Extract the [x, y] coordinate from the center of the cell holding the provided text.  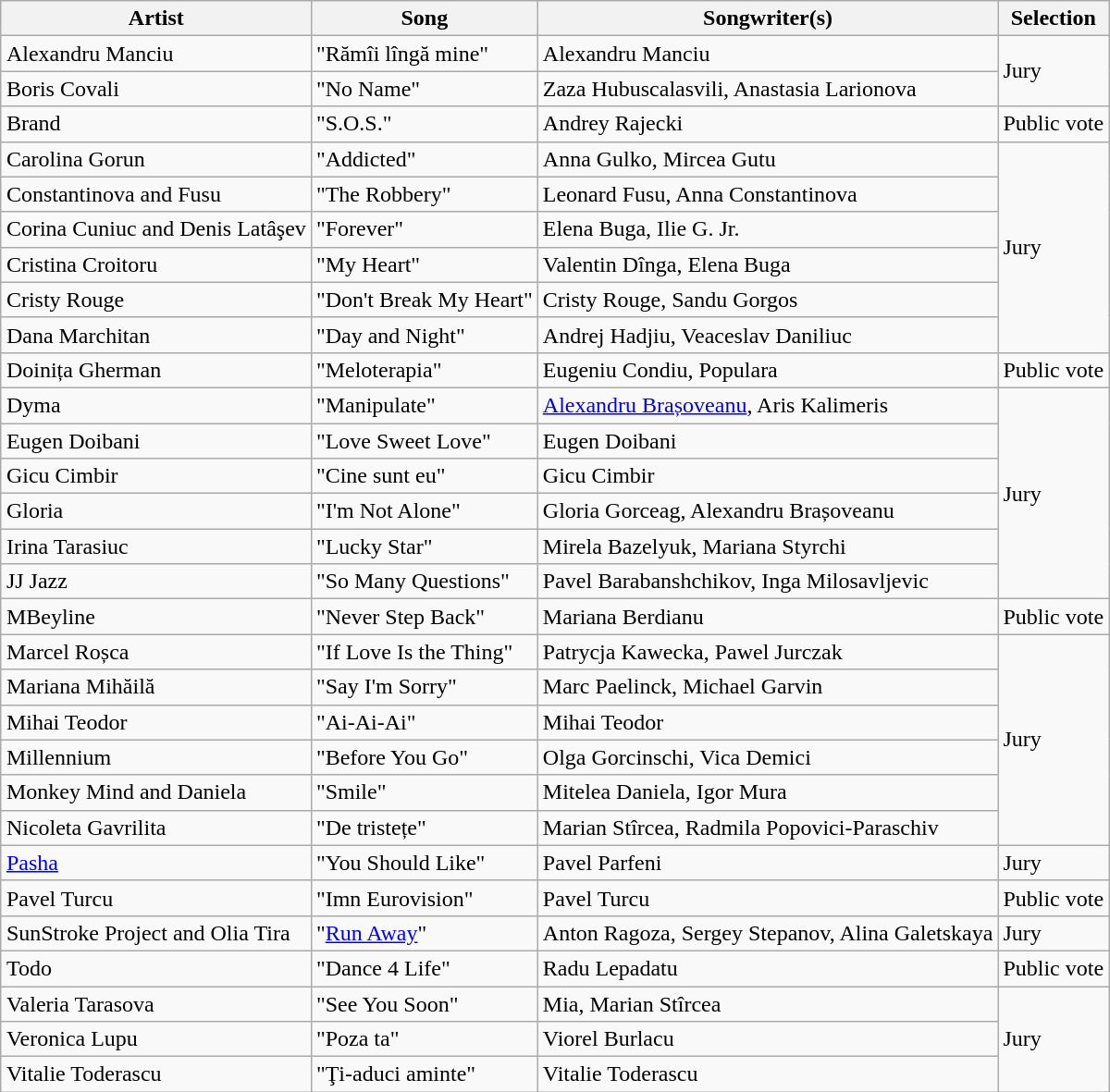
Cristy Rouge [155, 300]
Doinița Gherman [155, 370]
Nicoleta Gavrilita [155, 828]
"Say I'm Sorry" [424, 687]
Olga Gorcinschi, Vica Demici [768, 757]
Monkey Mind and Daniela [155, 792]
Gloria [155, 511]
Alexandru Brașoveanu, Aris Kalimeris [768, 405]
Carolina Gorun [155, 159]
"My Heart" [424, 264]
"Manipulate" [424, 405]
Brand [155, 124]
Constantinova and Fusu [155, 194]
"Cine sunt eu" [424, 476]
Andrey Rajecki [768, 124]
Pavel Parfeni [768, 863]
Todo [155, 968]
"I'm Not Alone" [424, 511]
MBeyline [155, 617]
"See You Soon" [424, 1003]
Elena Buga, Ilie G. Jr. [768, 229]
"Poza ta" [424, 1039]
Millennium [155, 757]
"Meloterapia" [424, 370]
Pasha [155, 863]
"Imn Eurovision" [424, 898]
Mitelea Daniela, Igor Mura [768, 792]
Valentin Dînga, Elena Buga [768, 264]
Mirela Bazelyuk, Mariana Styrchi [768, 546]
Zaza Hubuscalasvili, Anastasia Larionova [768, 89]
Irina Tarasiuc [155, 546]
JJ Jazz [155, 582]
"S.O.S." [424, 124]
Veronica Lupu [155, 1039]
"Smile" [424, 792]
"Never Step Back" [424, 617]
Valeria Tarasova [155, 1003]
"So Many Questions" [424, 582]
Marcel Roșca [155, 652]
Radu Lepadatu [768, 968]
"The Robbery" [424, 194]
Eugeniu Condiu, Populara [768, 370]
Marc Paelinck, Michael Garvin [768, 687]
"De tristețe" [424, 828]
SunStroke Project and Olia Tira [155, 933]
"Before You Go" [424, 757]
Song [424, 18]
"You Should Like" [424, 863]
Dana Marchitan [155, 335]
"Dance 4 Life" [424, 968]
Mariana Mihăilă [155, 687]
Pavel Barabanshchikov, Inga Milosavljevic [768, 582]
"Run Away" [424, 933]
"Day and Night" [424, 335]
Gloria Gorceag, Alexandru Brașoveanu [768, 511]
Cristina Croitoru [155, 264]
Andrej Hadjiu, Veaceslav Daniliuc [768, 335]
Artist [155, 18]
Mariana Berdianu [768, 617]
Anna Gulko, Mircea Gutu [768, 159]
Marian Stîrcea, Radmila Popovici-Paraschiv [768, 828]
"Forever" [424, 229]
Patrycja Kawecka, Pawel Jurczak [768, 652]
"If Love Is the Thing" [424, 652]
"Addicted" [424, 159]
"Love Sweet Love" [424, 441]
"Rămîi lîngă mine" [424, 54]
Corina Cuniuc and Denis Latâşev [155, 229]
"Ai-Ai-Ai" [424, 722]
"Lucky Star" [424, 546]
Leonard Fusu, Anna Constantinova [768, 194]
Mia, Marian Stîrcea [768, 1003]
"No Name" [424, 89]
"Don't Break My Heart" [424, 300]
Cristy Rouge, Sandu Gorgos [768, 300]
Selection [1054, 18]
"Ţi-aduci aminte" [424, 1074]
Dyma [155, 405]
Boris Covali [155, 89]
Viorel Burlacu [768, 1039]
Anton Ragoza, Sergey Stepanov, Alina Galetskaya [768, 933]
Songwriter(s) [768, 18]
